Detect which cell encompasses the target text, then output its [x, y] center coordinate. 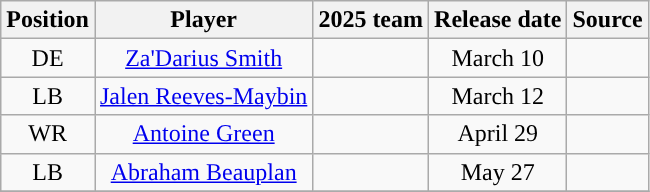
Release date [498, 20]
WR [48, 134]
March 10 [498, 58]
Abraham Beauplan [203, 172]
DE [48, 58]
Antoine Green [203, 134]
Jalen Reeves-Maybin [203, 96]
March 12 [498, 96]
2025 team [371, 20]
May 27 [498, 172]
Player [203, 20]
April 29 [498, 134]
Source [608, 20]
Position [48, 20]
Za'Darius Smith [203, 58]
